Locate the cell with the specified text and output its (X, Y) center coordinate. 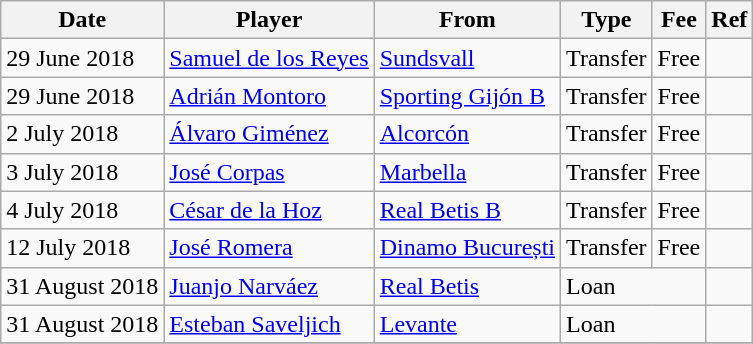
Marbella (467, 172)
Date (82, 20)
From (467, 20)
Samuel de los Reyes (269, 58)
Juanjo Narváez (269, 286)
Type (607, 20)
José Romera (269, 248)
Alcorcón (467, 134)
Real Betis (467, 286)
Player (269, 20)
César de la Hoz (269, 210)
12 July 2018 (82, 248)
Ref (730, 20)
Álvaro Giménez (269, 134)
Dinamo București (467, 248)
Levante (467, 324)
Fee (679, 20)
Esteban Saveljich (269, 324)
Sundsvall (467, 58)
4 July 2018 (82, 210)
José Corpas (269, 172)
Adrián Montoro (269, 96)
2 July 2018 (82, 134)
Real Betis B (467, 210)
Sporting Gijón B (467, 96)
3 July 2018 (82, 172)
